For the text-containing cell, return its midpoint in (x, y) coordinate format. 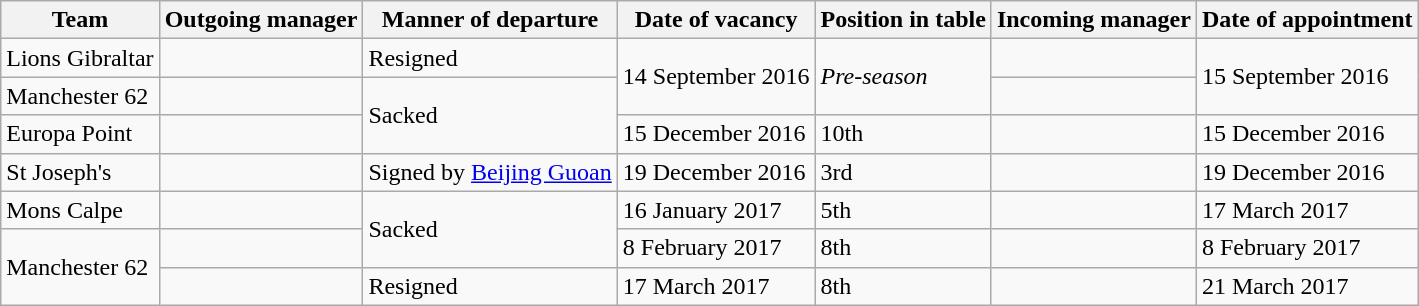
Date of appointment (1307, 20)
Lions Gibraltar (80, 58)
10th (903, 134)
Manner of departure (490, 20)
St Joseph's (80, 172)
Europa Point (80, 134)
Pre-season (903, 77)
16 January 2017 (716, 210)
3rd (903, 172)
Date of vacancy (716, 20)
Position in table (903, 20)
Outgoing manager (261, 20)
14 September 2016 (716, 77)
21 March 2017 (1307, 286)
Signed by Beijing Guoan (490, 172)
5th (903, 210)
Mons Calpe (80, 210)
Incoming manager (1094, 20)
Team (80, 20)
15 September 2016 (1307, 77)
